From the cell containing the given text, extract its center point as (x, y) coordinate. 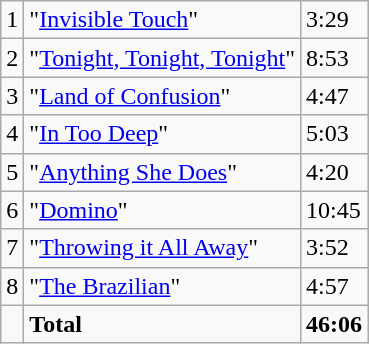
4 (12, 134)
1 (12, 20)
"Domino" (162, 210)
5:03 (334, 134)
10:45 (334, 210)
3:52 (334, 248)
3 (12, 96)
2 (12, 58)
4:47 (334, 96)
7 (12, 248)
4:20 (334, 172)
6 (12, 210)
"Land of Confusion" (162, 96)
5 (12, 172)
"In Too Deep" (162, 134)
"Invisible Touch" (162, 20)
"Throwing it All Away" (162, 248)
"Tonight, Tonight, Tonight" (162, 58)
8 (12, 286)
"Anything She Does" (162, 172)
46:06 (334, 324)
4:57 (334, 286)
Total (162, 324)
"The Brazilian" (162, 286)
3:29 (334, 20)
8:53 (334, 58)
